Find where the given text appears and provide that cell's center as [X, Y] coordinate. 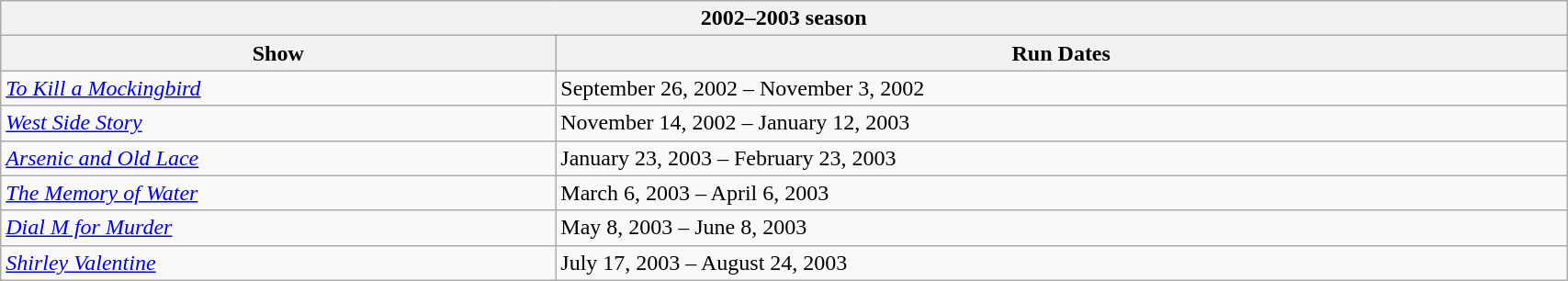
November 14, 2002 – January 12, 2003 [1062, 123]
Dial M for Murder [278, 228]
The Memory of Water [278, 193]
Run Dates [1062, 53]
Arsenic and Old Lace [278, 158]
May 8, 2003 – June 8, 2003 [1062, 228]
July 17, 2003 – August 24, 2003 [1062, 263]
September 26, 2002 – November 3, 2002 [1062, 88]
January 23, 2003 – February 23, 2003 [1062, 158]
2002–2003 season [784, 18]
Show [278, 53]
West Side Story [278, 123]
To Kill a Mockingbird [278, 88]
Shirley Valentine [278, 263]
March 6, 2003 – April 6, 2003 [1062, 193]
